Scan for the cell matching the given text and deliver its (x, y) coordinate at center. 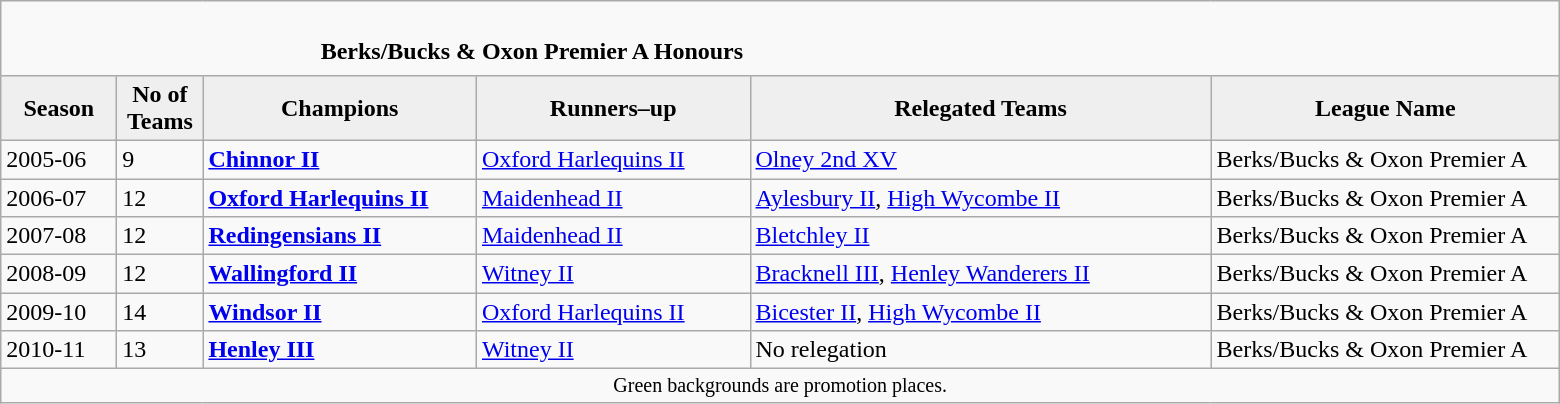
Chinnor II (340, 159)
Bracknell III, Henley Wanderers II (980, 274)
2010-11 (59, 350)
2006-07 (59, 197)
Green backgrounds are promotion places. (780, 386)
Olney 2nd XV (980, 159)
2007-08 (59, 236)
Relegated Teams (980, 108)
Windsor II (340, 312)
Season (59, 108)
League Name (1386, 108)
Champions (340, 108)
13 (160, 350)
14 (160, 312)
2008-09 (59, 274)
Wallingford II (340, 274)
2009-10 (59, 312)
Redingensians II (340, 236)
Runners–up (613, 108)
Bletchley II (980, 236)
Henley III (340, 350)
Aylesbury II, High Wycombe II (980, 197)
2005-06 (59, 159)
No relegation (980, 350)
No of Teams (160, 108)
Bicester II, High Wycombe II (980, 312)
9 (160, 159)
